Provide the [X, Y] coordinate of the cell's center where the given text is located.  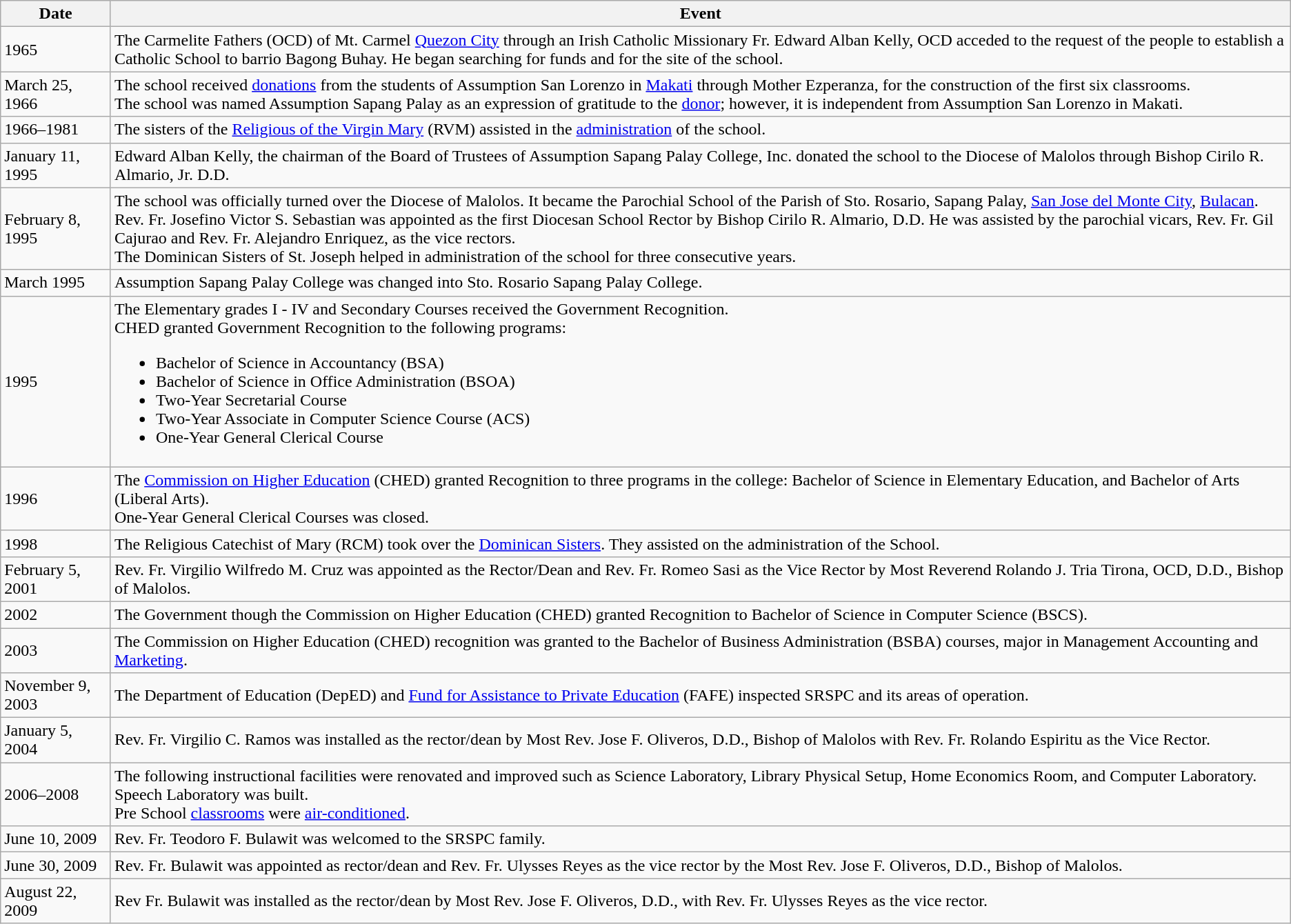
The sisters of the Religious of the Virgin Mary (RVM) assisted in the administration of the school. [701, 130]
The Government though the Commission on Higher Education (CHED) granted Recognition to Bachelor of Science in Computer Science (BSCS). [701, 614]
Rev. Fr. Teodoro F. Bulawit was welcomed to the SRSPC family. [701, 839]
2006–2008 [56, 794]
Date [56, 14]
June 30, 2009 [56, 865]
1996 [56, 499]
August 22, 2009 [56, 901]
Rev Fr. Bulawit was installed as the rector/dean by Most Rev. Jose F. Oliveros, D.D., with Rev. Fr. Ulysses Reyes as the vice rector. [701, 901]
March 25, 1966 [56, 94]
February 8, 1995 [56, 229]
The Department of Education (DepED) and Fund for Assistance to Private Education (FAFE) inspected SRSPC and its areas of operation. [701, 695]
Event [701, 14]
January 5, 2004 [56, 741]
1998 [56, 543]
Assumption Sapang Palay College was changed into Sto. Rosario Sapang Palay College. [701, 283]
2002 [56, 614]
June 10, 2009 [56, 839]
The Religious Catechist of Mary (RCM) took over the Dominican Sisters. They assisted on the administration of the School. [701, 543]
2003 [56, 650]
March 1995 [56, 283]
January 11, 1995 [56, 165]
1965 [56, 50]
1966–1981 [56, 130]
November 9, 2003 [56, 695]
1995 [56, 381]
February 5, 2001 [56, 579]
